Identify which cell holds the provided text, then report its [X, Y] central coordinate. 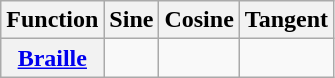
Tangent [286, 20]
Function [52, 20]
Cosine [199, 20]
Sine [132, 20]
Braille [52, 58]
